Locate the cell with the specified text and output its [X, Y] center coordinate. 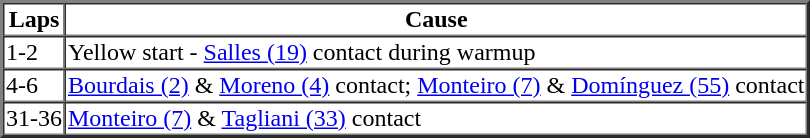
Laps [34, 20]
Monteiro (7) & Tagliani (33) contact [436, 118]
Bourdais (2) & Moreno (4) contact; Monteiro (7) & Domínguez (55) contact [436, 86]
4-6 [34, 86]
31-36 [34, 118]
1-2 [34, 52]
Yellow start - Salles (19) contact during warmup [436, 52]
Cause [436, 20]
